From the cell containing the given text, extract its center point as [X, Y] coordinate. 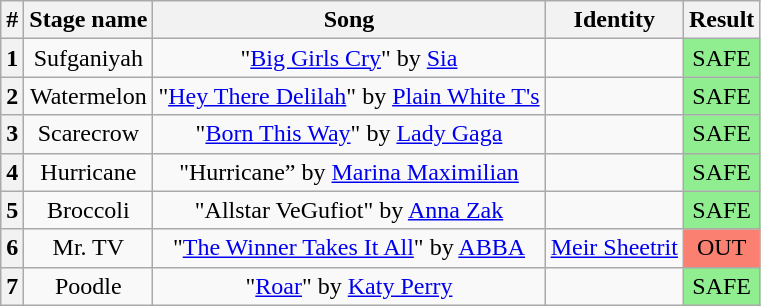
"Big Girls Cry" by Sia [349, 58]
"Hurricane” by Marina Maximilian [349, 172]
Sufganiyah [88, 58]
Result [721, 20]
Broccoli [88, 210]
# [12, 20]
"Hey There Delilah" by Plain White T's [349, 96]
5 [12, 210]
Hurricane [88, 172]
"Roar" by Katy Perry [349, 286]
Mr. TV [88, 248]
Scarecrow [88, 134]
Watermelon [88, 96]
7 [12, 286]
Meir Sheetrit [614, 248]
6 [12, 248]
"Allstar VeGufiot" by Anna Zak [349, 210]
3 [12, 134]
Song [349, 20]
2 [12, 96]
Stage name [88, 20]
"The Winner Takes It All" by ABBA [349, 248]
OUT [721, 248]
Poodle [88, 286]
4 [12, 172]
1 [12, 58]
Identity [614, 20]
"Born This Way" by Lady Gaga [349, 134]
